Find where the given text appears and provide that cell's center as (X, Y) coordinate. 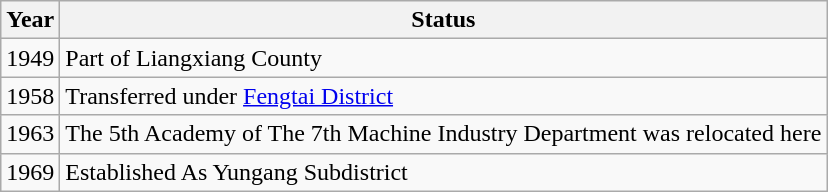
1949 (30, 58)
Transferred under Fengtai District (444, 96)
The 5th Academy of The 7th Machine Industry Department was relocated here (444, 134)
Part of Liangxiang County (444, 58)
1969 (30, 172)
Year (30, 20)
1963 (30, 134)
Status (444, 20)
Established As Yungang Subdistrict (444, 172)
1958 (30, 96)
